For the text-containing cell, return its midpoint in [x, y] coordinate format. 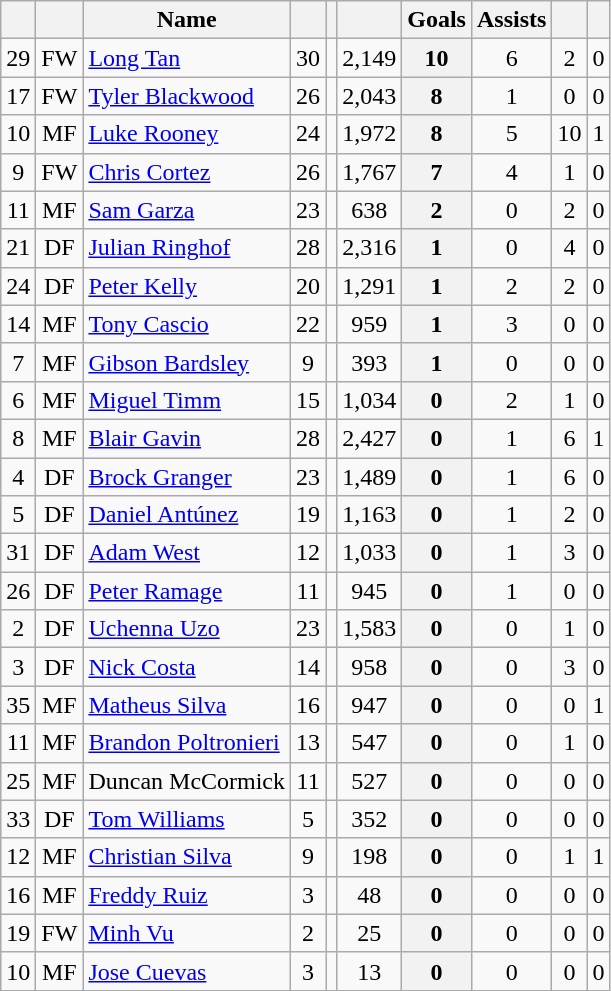
2,316 [370, 248]
Tyler Blackwood [187, 96]
959 [370, 324]
638 [370, 210]
1,291 [370, 286]
Sam Garza [187, 210]
Miguel Timm [187, 400]
1,583 [370, 629]
Luke Rooney [187, 134]
33 [18, 819]
Christian Silva [187, 857]
Long Tan [187, 58]
Peter Ramage [187, 591]
Peter Kelly [187, 286]
2,149 [370, 58]
947 [370, 705]
Gibson Bardsley [187, 362]
29 [18, 58]
1,767 [370, 172]
Chris Cortez [187, 172]
Minh Vu [187, 933]
2,427 [370, 438]
Tom Williams [187, 819]
1,033 [370, 553]
Daniel Antúnez [187, 515]
Tony Cascio [187, 324]
1,489 [370, 477]
1,034 [370, 400]
352 [370, 819]
20 [308, 286]
22 [308, 324]
15 [308, 400]
31 [18, 553]
945 [370, 591]
Matheus Silva [187, 705]
547 [370, 743]
Brock Granger [187, 477]
958 [370, 667]
Jose Cuevas [187, 971]
Nick Costa [187, 667]
Name [187, 20]
Uchenna Uzo [187, 629]
Freddy Ruiz [187, 895]
Goals [437, 20]
1,972 [370, 134]
1,163 [370, 515]
2,043 [370, 96]
35 [18, 705]
48 [370, 895]
21 [18, 248]
393 [370, 362]
Adam West [187, 553]
198 [370, 857]
Julian Ringhof [187, 248]
Blair Gavin [187, 438]
30 [308, 58]
Duncan McCormick [187, 781]
Brandon Poltronieri [187, 743]
17 [18, 96]
527 [370, 781]
Assists [511, 20]
